Detect which cell encompasses the target text, then output its [x, y] center coordinate. 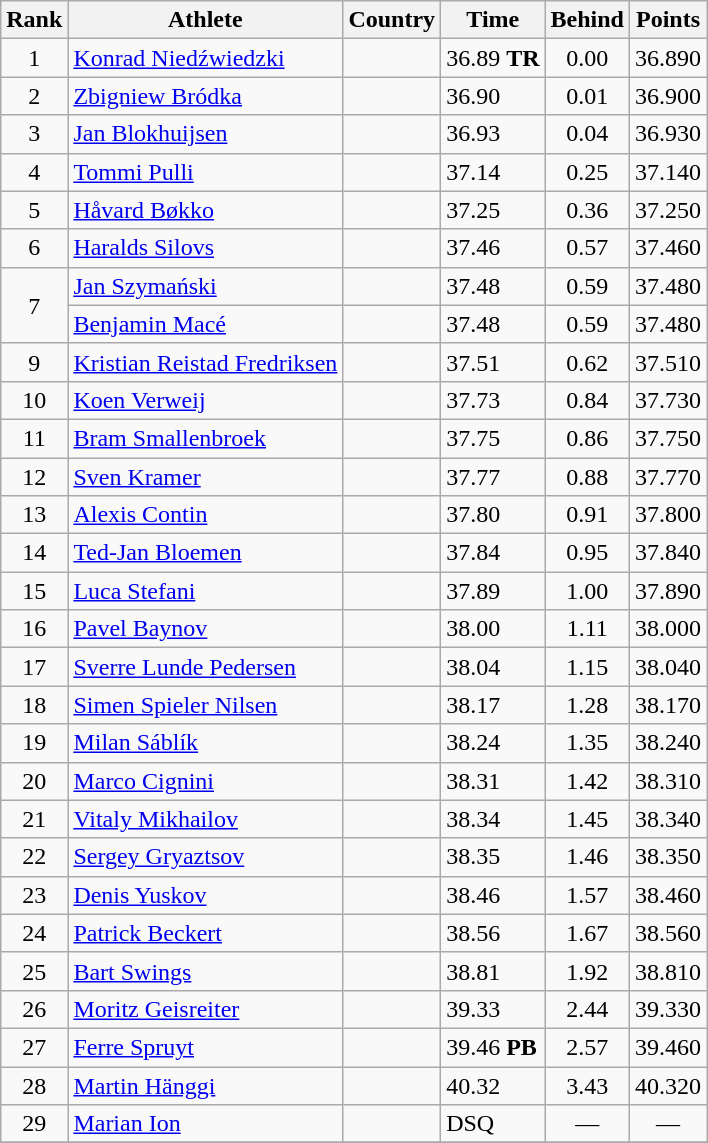
25 [34, 971]
0.36 [587, 210]
38.24 [493, 743]
11 [34, 438]
18 [34, 705]
37.510 [668, 362]
24 [34, 933]
0.84 [587, 400]
0.91 [587, 515]
Bart Swings [206, 971]
17 [34, 667]
37.89 [493, 591]
Bram Smallenbroek [206, 438]
19 [34, 743]
38.31 [493, 781]
Marian Ion [206, 1124]
36.89 TR [493, 58]
Håvard Bøkko [206, 210]
1.46 [587, 857]
Country [392, 20]
Points [668, 20]
0.88 [587, 477]
29 [34, 1124]
0.86 [587, 438]
37.250 [668, 210]
37.46 [493, 248]
Moritz Geisreiter [206, 1009]
37.73 [493, 400]
DSQ [493, 1124]
38.560 [668, 933]
37.750 [668, 438]
1.00 [587, 591]
Sergey Gryaztsov [206, 857]
37.75 [493, 438]
Patrick Beckert [206, 933]
27 [34, 1047]
38.17 [493, 705]
1.45 [587, 819]
21 [34, 819]
40.320 [668, 1085]
2.57 [587, 1047]
Martin Hänggi [206, 1085]
40.32 [493, 1085]
0.95 [587, 553]
Time [493, 20]
37.14 [493, 172]
10 [34, 400]
5 [34, 210]
1.92 [587, 971]
26 [34, 1009]
0.00 [587, 58]
2.44 [587, 1009]
28 [34, 1085]
39.46 PB [493, 1047]
37.140 [668, 172]
38.460 [668, 895]
1.28 [587, 705]
16 [34, 629]
Sven Kramer [206, 477]
Jan Blokhuijsen [206, 134]
37.51 [493, 362]
12 [34, 477]
37.84 [493, 553]
Behind [587, 20]
Jan Szymański [206, 286]
1.57 [587, 895]
39.33 [493, 1009]
39.330 [668, 1009]
2 [34, 96]
38.000 [668, 629]
Alexis Contin [206, 515]
38.04 [493, 667]
38.34 [493, 819]
38.35 [493, 857]
Sverre Lunde Pedersen [206, 667]
1.42 [587, 781]
Pavel Baynov [206, 629]
Tommi Pulli [206, 172]
37.80 [493, 515]
37.890 [668, 591]
Marco Cignini [206, 781]
3 [34, 134]
38.040 [668, 667]
Vitaly Mikhailov [206, 819]
37.77 [493, 477]
0.01 [587, 96]
1.67 [587, 933]
Koen Verweij [206, 400]
37.770 [668, 477]
38.170 [668, 705]
4 [34, 172]
Haralds Silovs [206, 248]
9 [34, 362]
Ted-Jan Bloemen [206, 553]
37.800 [668, 515]
37.840 [668, 553]
22 [34, 857]
1.15 [587, 667]
36.930 [668, 134]
37.730 [668, 400]
36.90 [493, 96]
Rank [34, 20]
36.890 [668, 58]
38.340 [668, 819]
38.310 [668, 781]
Denis Yuskov [206, 895]
Athlete [206, 20]
7 [34, 305]
3.43 [587, 1085]
6 [34, 248]
1 [34, 58]
Zbigniew Bródka [206, 96]
23 [34, 895]
15 [34, 591]
1.11 [587, 629]
36.900 [668, 96]
Kristian Reistad Fredriksen [206, 362]
Milan Sáblík [206, 743]
38.00 [493, 629]
0.04 [587, 134]
37.460 [668, 248]
0.62 [587, 362]
0.57 [587, 248]
36.93 [493, 134]
13 [34, 515]
Ferre Spruyt [206, 1047]
Simen Spieler Nilsen [206, 705]
0.25 [587, 172]
39.460 [668, 1047]
38.46 [493, 895]
37.25 [493, 210]
38.810 [668, 971]
38.350 [668, 857]
1.35 [587, 743]
38.240 [668, 743]
20 [34, 781]
38.56 [493, 933]
Benjamin Macé [206, 324]
Konrad Niedźwiedzki [206, 58]
Luca Stefani [206, 591]
14 [34, 553]
38.81 [493, 971]
